Scan for the cell matching the given text and deliver its [X, Y] coordinate at center. 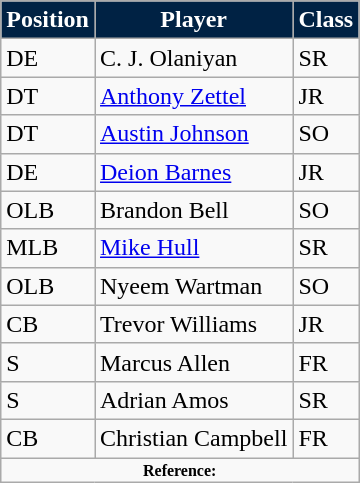
Anthony Zettel [193, 96]
Player [193, 20]
C. J. Olaniyan [193, 58]
Brandon Bell [193, 210]
MLB [48, 248]
Christian Campbell [193, 438]
Deion Barnes [193, 172]
Mike Hull [193, 248]
Austin Johnson [193, 134]
Nyeem Wartman [193, 286]
Reference: [180, 470]
Adrian Amos [193, 400]
Position [48, 20]
Class [326, 20]
Trevor Williams [193, 324]
Marcus Allen [193, 362]
